Find where the given text appears and provide that cell's center as (X, Y) coordinate. 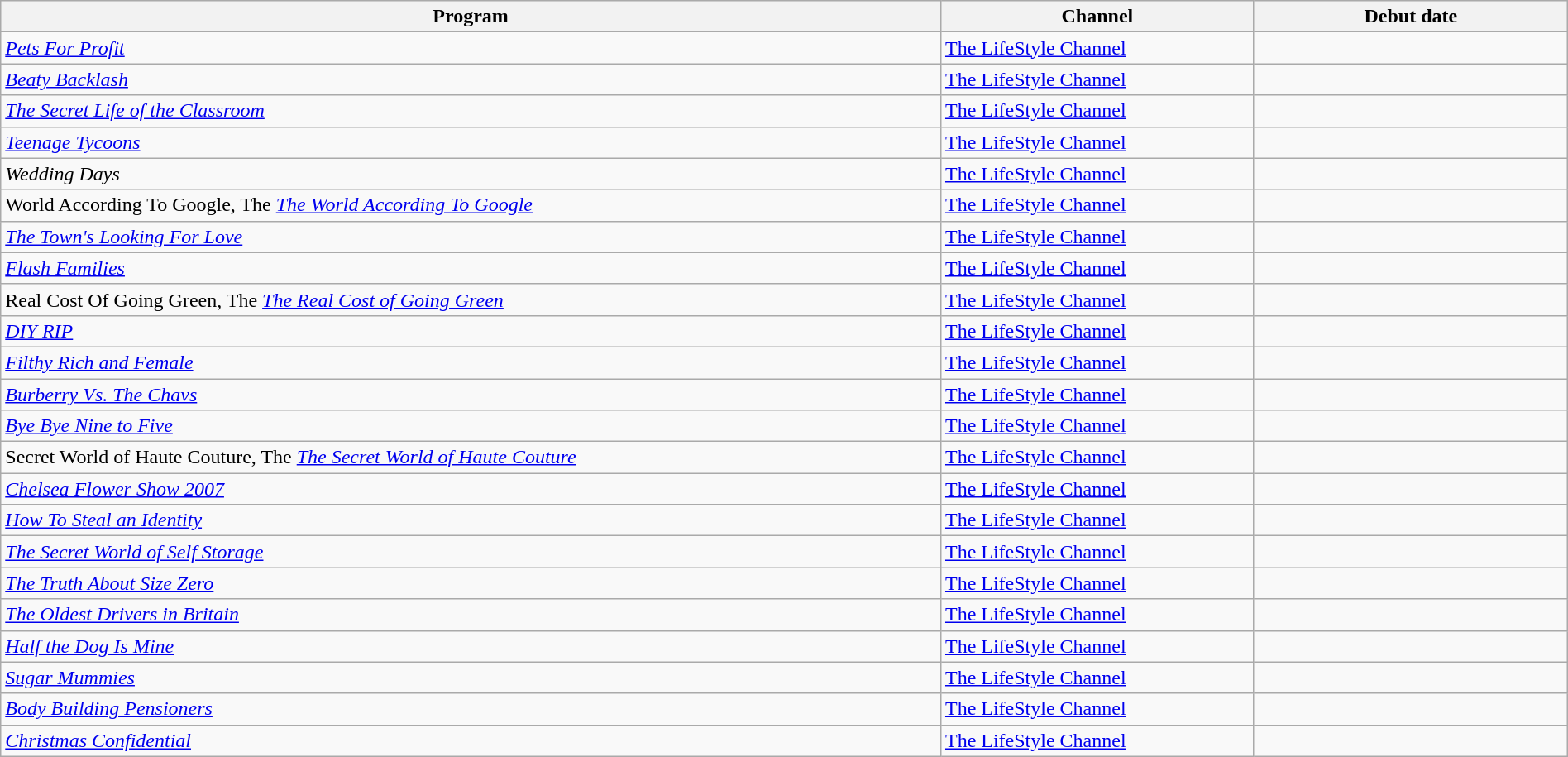
The Oldest Drivers in Britain (471, 615)
Pets For Profit (471, 48)
Filthy Rich and Female (471, 362)
Chelsea Flower Show 2007 (471, 489)
The Secret Life of the Classroom (471, 111)
Beaty Backlash (471, 79)
Channel (1097, 17)
Wedding Days (471, 174)
How To Steal an Identity (471, 520)
DIY RIP (471, 331)
The Truth About Size Zero (471, 583)
Body Building Pensioners (471, 709)
World According To Google, The The World According To Google (471, 205)
Debut date (1411, 17)
Bye Bye Nine to Five (471, 426)
Half the Dog Is Mine (471, 646)
Secret World of Haute Couture, The The Secret World of Haute Couture (471, 458)
The Secret World of Self Storage (471, 552)
The Town's Looking For Love (471, 237)
Burberry Vs. The Chavs (471, 395)
Program (471, 17)
Christmas Confidential (471, 740)
Flash Families (471, 268)
Teenage Tycoons (471, 142)
Sugar Mummies (471, 678)
Real Cost Of Going Green, The The Real Cost of Going Green (471, 299)
